For the text-containing cell, return its midpoint in (X, Y) coordinate format. 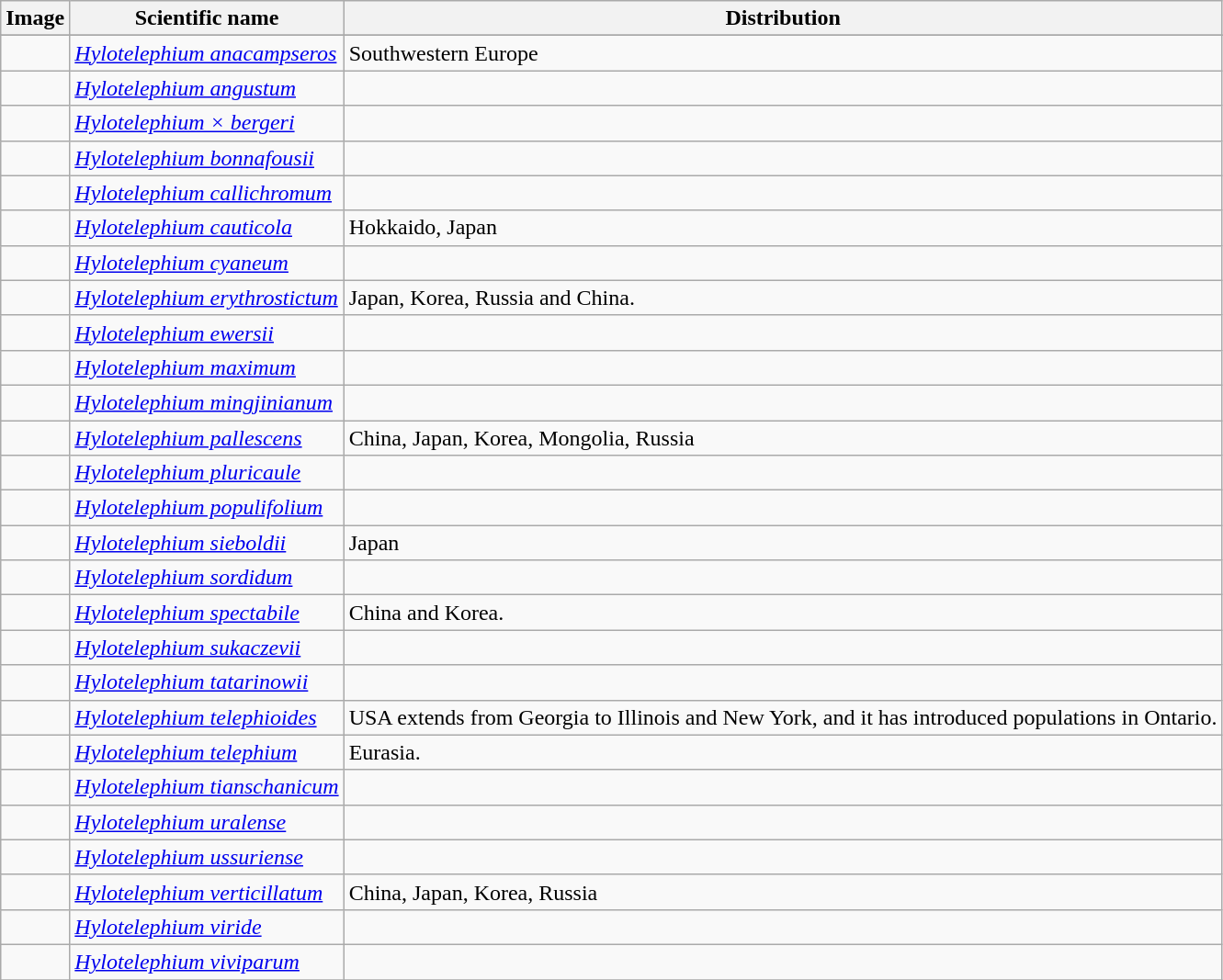
Hylotelephium bonnafousii (207, 158)
Hylotelephium viride (207, 927)
Hylotelephium telephium (207, 752)
Hylotelephium spectabile (207, 613)
Hylotelephium mingjinianum (207, 402)
Hylotelephium viviparum (207, 962)
Hylotelephium sordidum (207, 578)
Hylotelephium pallescens (207, 438)
Hylotelephium verticillatum (207, 892)
Hylotelephium populifolium (207, 508)
Hylotelephium uralense (207, 822)
Hylotelephium pluricaule (207, 473)
China, Japan, Korea, Russia (783, 892)
Hylotelephium anacampseros (207, 53)
Hylotelephium erythrostictum (207, 298)
Hylotelephium sukaczevii (207, 648)
Hylotelephium telephioides (207, 717)
Hylotelephium × bergeri (207, 123)
Hylotelephium ussuriense (207, 857)
Hylotelephium angustum (207, 88)
Hylotelephium maximum (207, 367)
Southwestern Europe (783, 53)
China and Korea. (783, 613)
Hylotelephium cauticola (207, 228)
Japan, Korea, Russia and China. (783, 298)
Hylotelephium callichromum (207, 193)
Hylotelephium sieboldii (207, 543)
Image (35, 18)
Distribution (783, 18)
Hylotelephium tatarinowii (207, 682)
Hylotelephium ewersii (207, 332)
China, Japan, Korea, Mongolia, Russia (783, 438)
Hylotelephium tianschanicum (207, 787)
Eurasia. (783, 752)
Scientific name (207, 18)
USA extends from Georgia to Illinois and New York, and it has introduced populations in Ontario. (783, 717)
Japan (783, 543)
Hokkaido, Japan (783, 228)
Hylotelephium cyaneum (207, 263)
